Detect which cell encompasses the target text, then output its (x, y) center coordinate. 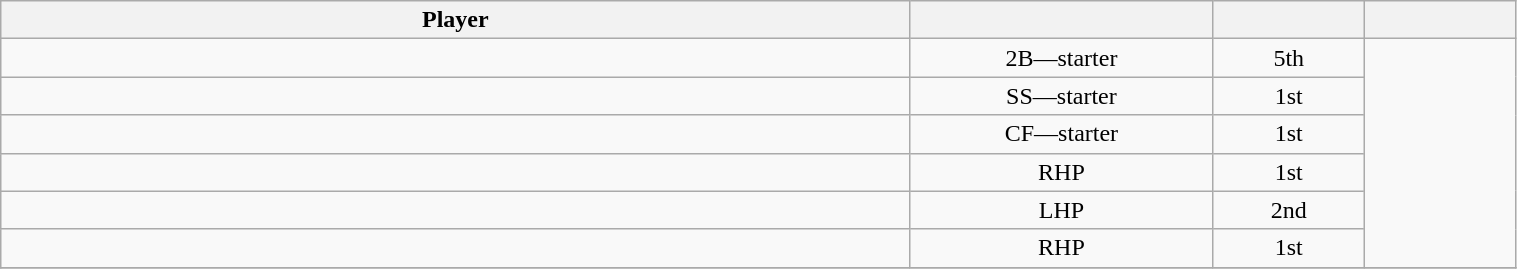
SS—starter (1062, 96)
2nd (1289, 210)
5th (1289, 58)
Player (456, 20)
LHP (1062, 210)
2B—starter (1062, 58)
CF—starter (1062, 134)
